Output the (X, Y) coordinate of the center of the cell containing the given text.  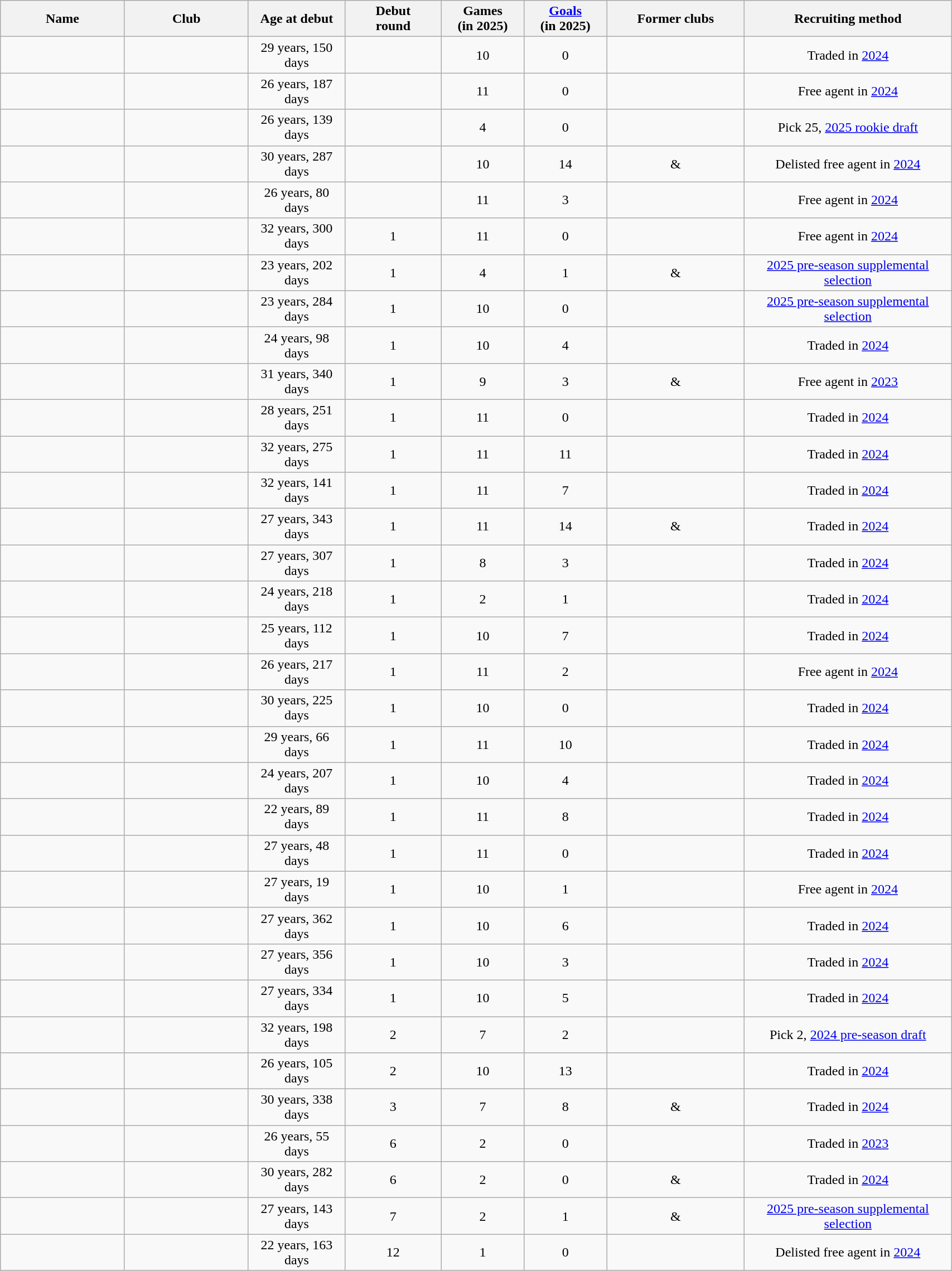
Former clubs (676, 19)
25 years, 112 days (297, 636)
24 years, 207 days (297, 781)
27 years, 356 days (297, 961)
24 years, 98 days (297, 345)
32 years, 300 days (297, 236)
27 years, 343 days (297, 526)
27 years, 19 days (297, 889)
Games(in 2025) (482, 19)
30 years, 282 days (297, 1180)
Age at debut (297, 19)
26 years, 139 days (297, 127)
5 (566, 998)
26 years, 187 days (297, 91)
32 years, 275 days (297, 454)
30 years, 287 days (297, 164)
Club (186, 19)
12 (393, 1253)
26 years, 217 days (297, 671)
22 years, 163 days (297, 1253)
Free agent in 2023 (848, 381)
28 years, 251 days (297, 417)
22 years, 89 days (297, 816)
24 years, 218 days (297, 599)
32 years, 198 days (297, 1034)
Goals(in 2025) (566, 19)
27 years, 48 days (297, 853)
30 years, 225 days (297, 708)
Recruiting method (848, 19)
32 years, 141 days (297, 491)
27 years, 307 days (297, 563)
27 years, 143 days (297, 1216)
Traded in 2023 (848, 1143)
Name (62, 19)
23 years, 284 days (297, 309)
26 years, 105 days (297, 1071)
13 (566, 1071)
23 years, 202 days (297, 272)
29 years, 150 days (297, 55)
Pick 2, 2024 pre-season draft (848, 1034)
26 years, 55 days (297, 1143)
31 years, 340 days (297, 381)
27 years, 362 days (297, 926)
Pick 25, 2025 rookie draft (848, 127)
27 years, 334 days (297, 998)
9 (482, 381)
Debutround (393, 19)
29 years, 66 days (297, 744)
30 years, 338 days (297, 1108)
26 years, 80 days (297, 200)
